Detect which cell encompasses the target text, then output its [X, Y] center coordinate. 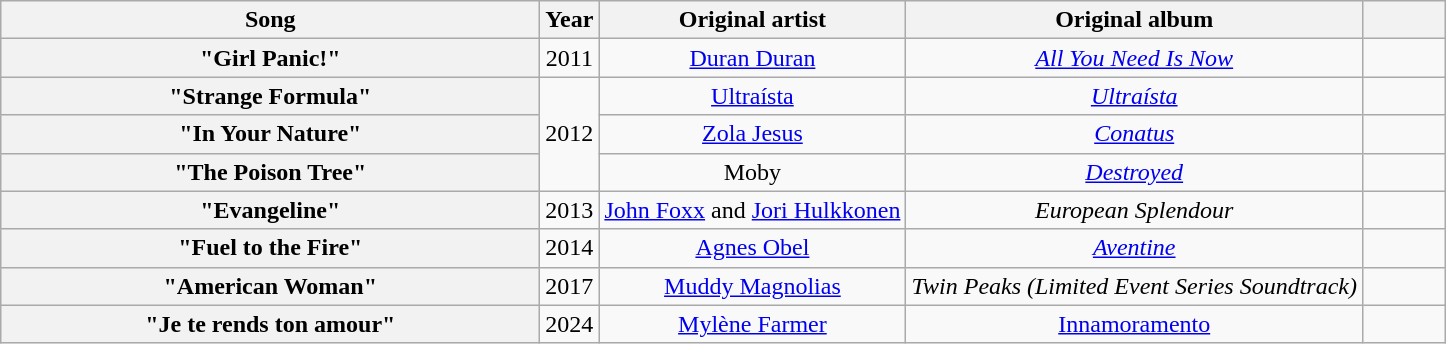
Destroyed [1134, 172]
"Fuel to the Fire" [270, 248]
"Evangeline" [270, 210]
Year [570, 20]
2017 [570, 286]
Moby [752, 172]
Aventine [1134, 248]
John Foxx and Jori Hulkkonen [752, 210]
Twin Peaks (Limited Event Series Soundtrack) [1134, 286]
"Je te rends ton amour" [270, 324]
Conatus [1134, 134]
Original album [1134, 20]
"American Woman" [270, 286]
Song [270, 20]
"The Poison Tree" [270, 172]
2013 [570, 210]
European Splendour [1134, 210]
2024 [570, 324]
All You Need Is Now [1134, 58]
2012 [570, 134]
Duran Duran [752, 58]
"Girl Panic!" [270, 58]
"Strange Formula" [270, 96]
Original artist [752, 20]
Zola Jesus [752, 134]
Agnes Obel [752, 248]
Mylène Farmer [752, 324]
Innamoramento [1134, 324]
2011 [570, 58]
2014 [570, 248]
"In Your Nature" [270, 134]
Muddy Magnolias [752, 286]
